Return [X, Y] of the center of cell containing provided text 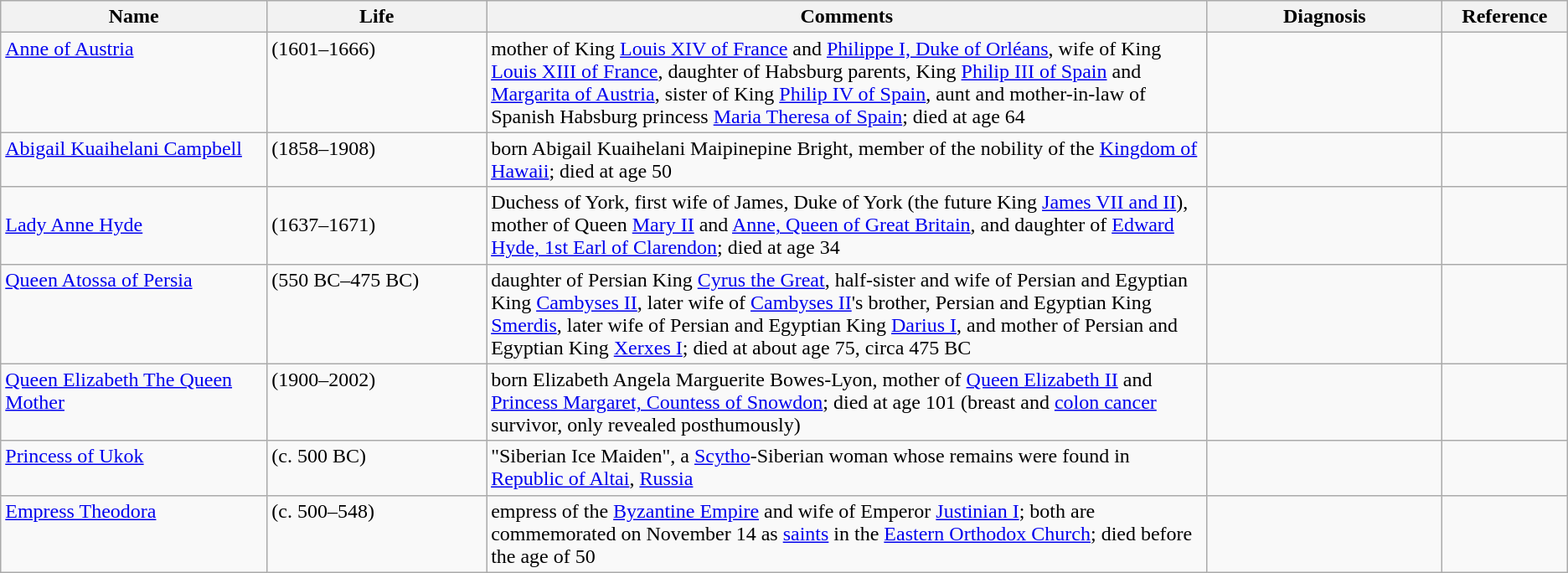
Princess of Ukok [134, 467]
Abigail Kuaihelani Campbell [134, 159]
Life [377, 17]
"Siberian Ice Maiden", a Scytho-Siberian woman whose remains were found in Republic of Altai, Russia [847, 467]
(1858–1908) [377, 159]
(1637–1671) [377, 225]
Empress Theodora [134, 534]
(550 BC–475 BC) [377, 313]
Comments [847, 17]
Queen Elizabeth The Queen Mother [134, 402]
Anne of Austria [134, 82]
Reference [1505, 17]
Diagnosis [1325, 17]
(c. 500–548) [377, 534]
Queen Atossa of Persia [134, 313]
(1900–2002) [377, 402]
Name [134, 17]
born Abigail Kuaihelani Maipinepine Bright, member of the nobility of the Kingdom of Hawaii; died at age 50 [847, 159]
(1601–1666) [377, 82]
(c. 500 BC) [377, 467]
Lady Anne Hyde [134, 225]
